Return [x, y] of the center of cell containing provided text 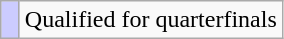
Qualified for quarterfinals [150, 20]
